For the text-containing cell, return its midpoint in [X, Y] coordinate format. 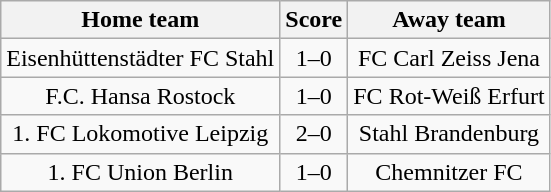
Stahl Brandenburg [449, 134]
2–0 [314, 134]
1. FC Lokomotive Leipzig [140, 134]
FC Carl Zeiss Jena [449, 58]
Eisenhüttenstädter FC Stahl [140, 58]
Home team [140, 20]
1. FC Union Berlin [140, 172]
Chemnitzer FC [449, 172]
Away team [449, 20]
Score [314, 20]
FC Rot-Weiß Erfurt [449, 96]
F.C. Hansa Rostock [140, 96]
